Capture the cell that displays the provided text and extract its [X, Y] central coordinate. 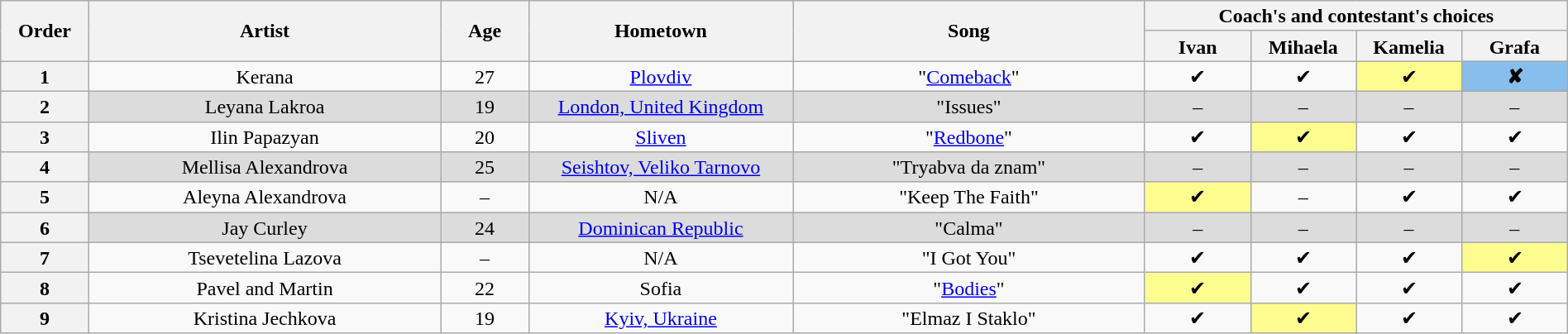
20 [485, 137]
Jay Curley [265, 228]
8 [45, 288]
6 [45, 228]
Hometown [660, 31]
24 [485, 228]
"Keep The Faith" [969, 197]
Order [45, 31]
"Redbone" [969, 137]
Seishtov, Veliko Tarnovo [660, 167]
27 [485, 76]
Song [969, 31]
Age [485, 31]
1 [45, 76]
2 [45, 106]
Leyana Lakroa [265, 106]
Tsevetelina Lazova [265, 258]
25 [485, 167]
Kerana [265, 76]
"Bodies" [969, 288]
"Elmaz I Staklo" [969, 317]
Coach's and contestant's choices [1356, 17]
5 [45, 197]
22 [485, 288]
"Tryabva da znam" [969, 167]
Mihaela [1303, 46]
7 [45, 258]
Mellisa Alexandrova [265, 167]
4 [45, 167]
Artist [265, 31]
Aleyna Alexandrova [265, 197]
London, United Kingdom [660, 106]
Dominican Republic [660, 228]
Sliven [660, 137]
Plovdiv [660, 76]
Kamelia [1409, 46]
Pavel and Martin [265, 288]
✘ [1514, 76]
Kristina Jechkova [265, 317]
Kyiv, Ukraine [660, 317]
"I Got You" [969, 258]
9 [45, 317]
"Issues" [969, 106]
Ilin Papazyan [265, 137]
"Calma" [969, 228]
"Comeback" [969, 76]
Sofia [660, 288]
Ivan [1198, 46]
3 [45, 137]
Grafa [1514, 46]
